Return the [X, Y] coordinate for the center point of the cell that contains the specified text.  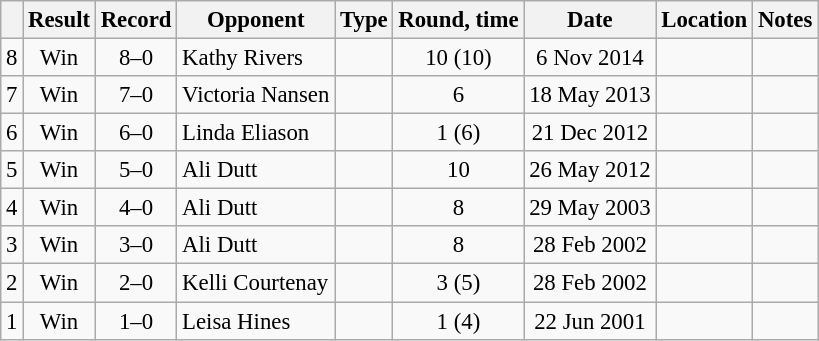
22 Jun 2001 [590, 321]
10 [458, 170]
Notes [786, 20]
Round, time [458, 20]
Kathy Rivers [256, 58]
Result [60, 20]
Date [590, 20]
1 (6) [458, 133]
1 (4) [458, 321]
6 Nov 2014 [590, 58]
10 (10) [458, 58]
3 (5) [458, 283]
7 [12, 95]
2–0 [136, 283]
6–0 [136, 133]
Kelli Courtenay [256, 283]
Linda Eliason [256, 133]
2 [12, 283]
Record [136, 20]
Leisa Hines [256, 321]
21 Dec 2012 [590, 133]
1 [12, 321]
Type [364, 20]
5–0 [136, 170]
18 May 2013 [590, 95]
4 [12, 208]
Victoria Nansen [256, 95]
26 May 2012 [590, 170]
3–0 [136, 245]
Location [704, 20]
29 May 2003 [590, 208]
8–0 [136, 58]
5 [12, 170]
Opponent [256, 20]
1–0 [136, 321]
4–0 [136, 208]
3 [12, 245]
7–0 [136, 95]
